Detect which cell encompasses the target text, then output its [x, y] center coordinate. 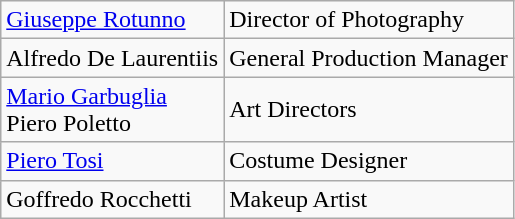
Mario GarbugliaPiero Poletto [112, 110]
Art Directors [369, 110]
Alfredo De Laurentiis [112, 58]
Director of Photography [369, 20]
Giuseppe Rotunno [112, 20]
Piero Tosi [112, 161]
Goffredo Rocchetti [112, 199]
Costume Designer [369, 161]
General Production Manager [369, 58]
Makeup Artist [369, 199]
